Capture the cell that displays the provided text and extract its [X, Y] central coordinate. 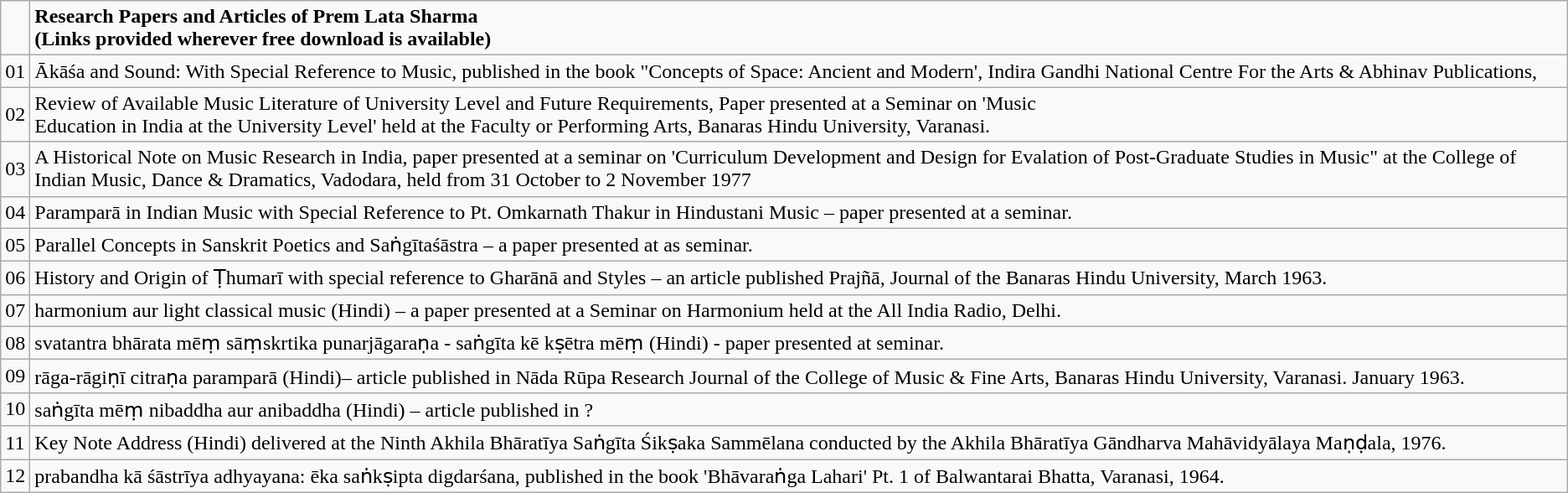
03 [15, 169]
01 [15, 71]
Paramparā in Indian Music with Special Reference to Pt. Omkarnath Thakur in Hindustani Music – paper presented at a seminar. [799, 212]
02 [15, 114]
06 [15, 278]
08 [15, 343]
11 [15, 443]
12 [15, 476]
saṅgīta mēṃ nibaddha aur anibaddha (Hindi) – article published in ? [799, 409]
svatantra bhārata mēṃ sāṃskrtika punarjāgaraṇa - saṅgīta kē kṣētra mēṃ (Hindi) - paper presented at seminar. [799, 343]
prabandha kā śāstrīya adhyayana: ēka saṅkṣipta digdarśana, published in the book 'Bhāvaraṅga Lahari' Pt. 1 of Balwantarai Bhatta, Varanasi, 1964. [799, 476]
10 [15, 409]
Parallel Concepts in Sanskrit Poetics and Saṅgītaśāstra – a paper presented at as seminar. [799, 245]
07 [15, 310]
harmonium aur light classical music (Hindi) – a paper presented at a Seminar on Harmonium held at the All India Radio, Delhi. [799, 310]
05 [15, 245]
04 [15, 212]
09 [15, 376]
Research Papers and Articles of Prem Lata Sharma(Links provided wherever free download is available) [799, 29]
